Pinpoint the cell where the given text exists, returning its (X, Y) midpoint coordinate. 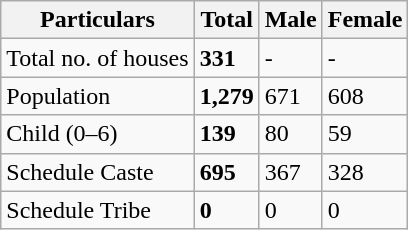
695 (226, 172)
Total no. of houses (98, 58)
59 (365, 134)
367 (290, 172)
671 (290, 96)
328 (365, 172)
Male (290, 20)
Schedule Caste (98, 172)
Population (98, 96)
139 (226, 134)
Total (226, 20)
Schedule Tribe (98, 210)
608 (365, 96)
Child (0–6) (98, 134)
80 (290, 134)
Particulars (98, 20)
331 (226, 58)
Female (365, 20)
1,279 (226, 96)
